Capture the cell that displays the provided text and extract its [X, Y] central coordinate. 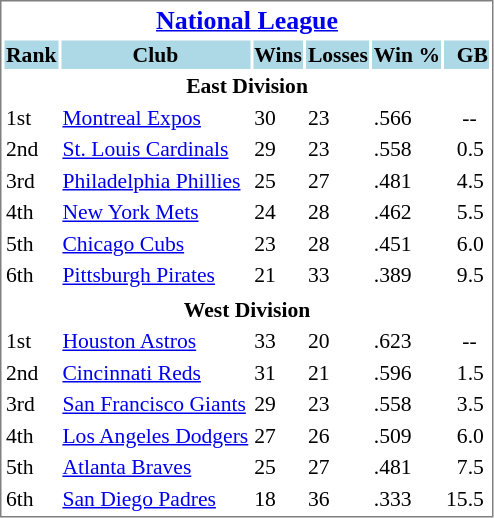
.623 [406, 341]
.389 [406, 275]
4.5 [468, 180]
San Diego Padres [156, 498]
Pittsburgh Pirates [156, 275]
National League [246, 20]
9.5 [468, 275]
1.5 [468, 372]
7.5 [468, 467]
New York Mets [156, 212]
.333 [406, 498]
West Division [246, 310]
30 [278, 118]
.451 [406, 244]
Rank [30, 54]
Losses [338, 54]
Club [156, 54]
Philadelphia Phillies [156, 180]
East Division [246, 86]
Cincinnati Reds [156, 372]
24 [278, 212]
.566 [406, 118]
3.5 [468, 404]
5.5 [468, 212]
Montreal Expos [156, 118]
.596 [406, 372]
San Francisco Giants [156, 404]
.509 [406, 436]
26 [338, 436]
Atlanta Braves [156, 467]
20 [338, 341]
Chicago Cubs [156, 244]
18 [278, 498]
Houston Astros [156, 341]
GB [468, 54]
15.5 [468, 498]
Wins [278, 54]
Win % [406, 54]
Los Angeles Dodgers [156, 436]
.462 [406, 212]
0.5 [468, 149]
36 [338, 498]
31 [278, 372]
St. Louis Cardinals [156, 149]
